From the cell containing the given text, extract its center point as [x, y] coordinate. 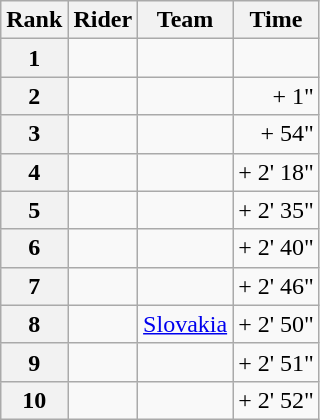
1 [34, 58]
+ 2' 18" [276, 172]
9 [34, 362]
+ 2' 40" [276, 248]
Team [186, 20]
Time [276, 20]
7 [34, 286]
+ 1" [276, 96]
Rider [103, 20]
+ 2' 50" [276, 324]
2 [34, 96]
+ 54" [276, 134]
3 [34, 134]
+ 2' 46" [276, 286]
Rank [34, 20]
+ 2' 52" [276, 400]
10 [34, 400]
+ 2' 35" [276, 210]
6 [34, 248]
5 [34, 210]
Slovakia [186, 324]
8 [34, 324]
4 [34, 172]
+ 2' 51" [276, 362]
